Return the [X, Y] coordinate for the center point of the cell that contains the specified text.  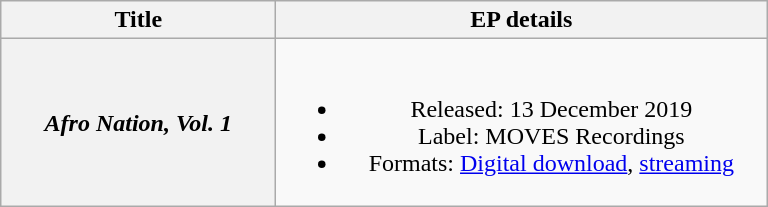
Afro Nation, Vol. 1 [138, 122]
EP details [522, 20]
Title [138, 20]
Released: 13 December 2019Label: MOVES RecordingsFormats: Digital download, streaming [522, 122]
